Search for the cell housing the specified text and yield its (x, y) center coordinate. 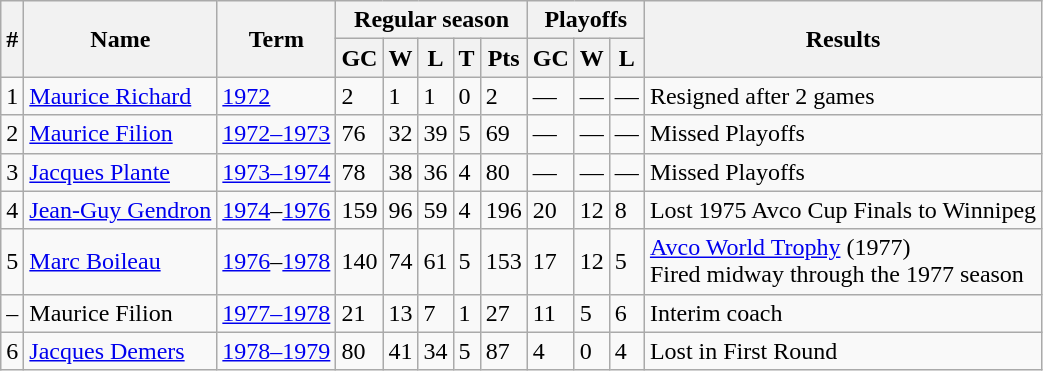
38 (400, 172)
8 (626, 210)
20 (550, 210)
Lost in First Round (842, 351)
17 (550, 262)
Term (276, 39)
Maurice Richard (120, 96)
1976–1978 (276, 262)
34 (436, 351)
Interim coach (842, 313)
Marc Boileau (120, 262)
11 (550, 313)
7 (436, 313)
Avco World Trophy (1977) Fired midway through the 1977 season (842, 262)
96 (400, 210)
69 (504, 134)
27 (504, 313)
87 (504, 351)
1972–1973 (276, 134)
1973–1974 (276, 172)
Results (842, 39)
13 (400, 313)
Resigned after 2 games (842, 96)
39 (436, 134)
Jacques Demers (120, 351)
196 (504, 210)
153 (504, 262)
59 (436, 210)
1978–1979 (276, 351)
1977–1978 (276, 313)
61 (436, 262)
Regular season (432, 20)
Jacques Plante (120, 172)
Playoffs (586, 20)
140 (360, 262)
Jean-Guy Gendron (120, 210)
Lost 1975 Avco Cup Finals to Winnipeg (842, 210)
36 (436, 172)
41 (400, 351)
21 (360, 313)
3 (12, 172)
32 (400, 134)
74 (400, 262)
1972 (276, 96)
78 (360, 172)
1974–1976 (276, 210)
Name (120, 39)
Pts (504, 58)
T (466, 58)
# (12, 39)
76 (360, 134)
– (12, 313)
159 (360, 210)
